For the text-containing cell, return its midpoint in (X, Y) coordinate format. 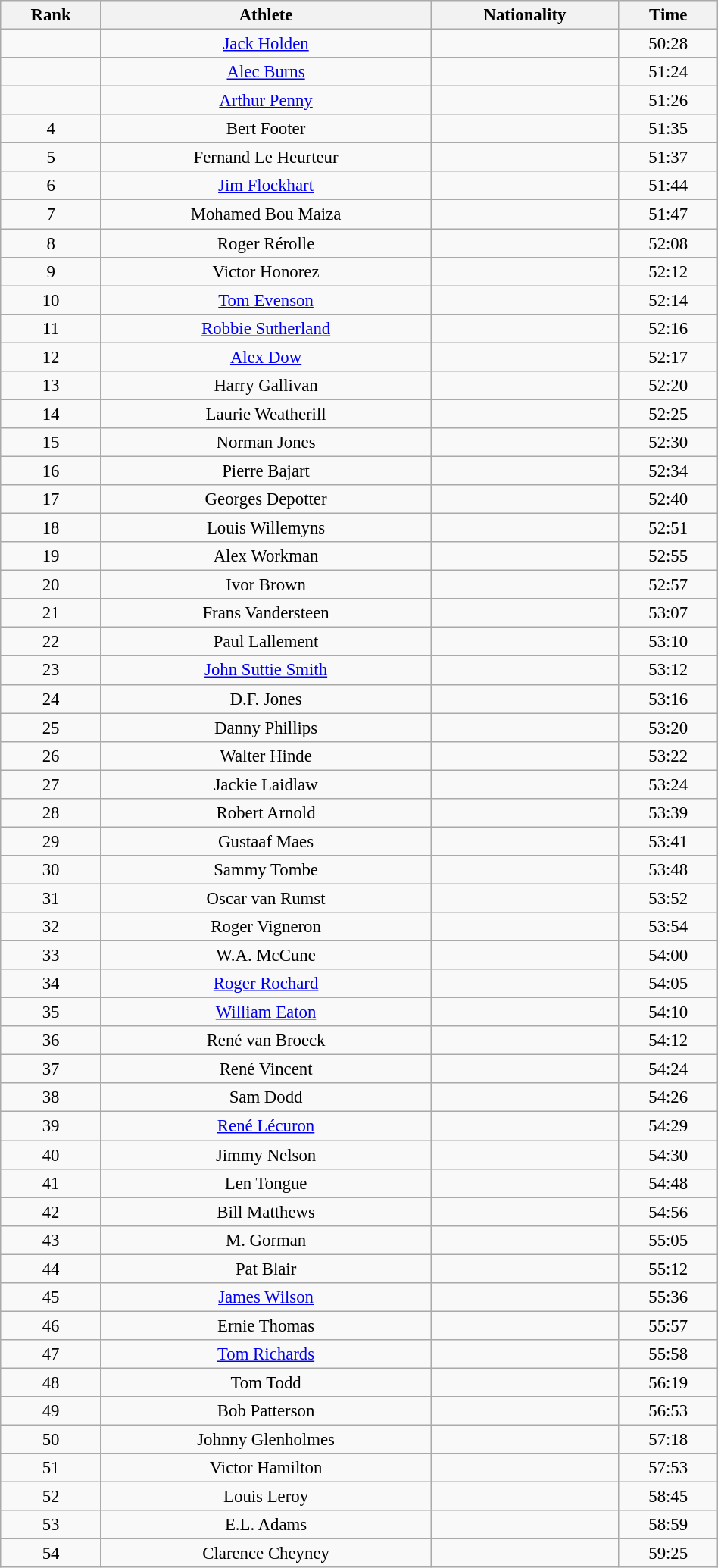
52:17 (668, 357)
Roger Vigneron (265, 927)
52:16 (668, 328)
Robbie Sutherland (265, 328)
56:19 (668, 1382)
52:30 (668, 443)
Frans Vandersteen (265, 613)
Georges Depotter (265, 499)
Jim Flockhart (265, 186)
Norman Jones (265, 443)
31 (52, 898)
52:51 (668, 528)
19 (52, 556)
Tom Todd (265, 1382)
55:36 (668, 1297)
53:12 (668, 671)
53:10 (668, 642)
8 (52, 243)
René Vincent (265, 1069)
36 (52, 1041)
Louis Leroy (265, 1497)
Jimmy Nelson (265, 1155)
D.F. Jones (265, 699)
46 (52, 1325)
51:24 (668, 72)
René Lécuron (265, 1126)
Roger Rérolle (265, 243)
55:58 (668, 1354)
41 (52, 1183)
52:14 (668, 300)
12 (52, 357)
Danny Phillips (265, 728)
53:39 (668, 813)
52:55 (668, 556)
Bill Matthews (265, 1212)
20 (52, 585)
51:44 (668, 186)
Sam Dodd (265, 1098)
53:24 (668, 784)
52:20 (668, 386)
51:35 (668, 129)
52:08 (668, 243)
53:52 (668, 898)
39 (52, 1126)
53:48 (668, 870)
43 (52, 1240)
54:24 (668, 1069)
Ivor Brown (265, 585)
Pierre Bajart (265, 471)
Roger Rochard (265, 984)
53:16 (668, 699)
51:26 (668, 101)
53:22 (668, 756)
15 (52, 443)
54:26 (668, 1098)
Oscar van Rumst (265, 898)
Gustaaf Maes (265, 841)
Robert Arnold (265, 813)
Walter Hinde (265, 756)
5 (52, 158)
Bert Footer (265, 129)
58:59 (668, 1525)
40 (52, 1155)
14 (52, 414)
M. Gorman (265, 1240)
Tom Richards (265, 1354)
Johnny Glenholmes (265, 1440)
42 (52, 1212)
55:05 (668, 1240)
52:57 (668, 585)
Laurie Weatherill (265, 414)
50:28 (668, 44)
27 (52, 784)
51:47 (668, 214)
Bob Patterson (265, 1411)
23 (52, 671)
Alex Workman (265, 556)
54:56 (668, 1212)
John Suttie Smith (265, 671)
Fernand Le Heurteur (265, 158)
54:10 (668, 1012)
Alex Dow (265, 357)
Tom Evenson (265, 300)
Len Tongue (265, 1183)
57:53 (668, 1468)
Louis Willemyns (265, 528)
50 (52, 1440)
W.A. McCune (265, 956)
57:18 (668, 1440)
52 (52, 1497)
Victor Honorez (265, 271)
51 (52, 1468)
54:05 (668, 984)
28 (52, 813)
24 (52, 699)
Nationality (525, 15)
53:07 (668, 613)
49 (52, 1411)
4 (52, 129)
Rank (52, 15)
54 (52, 1554)
54:30 (668, 1155)
18 (52, 528)
58:45 (668, 1497)
35 (52, 1012)
22 (52, 642)
48 (52, 1382)
52:12 (668, 271)
Time (668, 15)
59:25 (668, 1554)
26 (52, 756)
René van Broeck (265, 1041)
Pat Blair (265, 1269)
29 (52, 841)
45 (52, 1297)
44 (52, 1269)
Paul Lallement (265, 642)
25 (52, 728)
Victor Hamilton (265, 1468)
Jack Holden (265, 44)
52:40 (668, 499)
52:25 (668, 414)
7 (52, 214)
54:48 (668, 1183)
Harry Gallivan (265, 386)
52:34 (668, 471)
Sammy Tombe (265, 870)
51:37 (668, 158)
55:57 (668, 1325)
13 (52, 386)
54:00 (668, 956)
Ernie Thomas (265, 1325)
Alec Burns (265, 72)
E.L. Adams (265, 1525)
34 (52, 984)
9 (52, 271)
37 (52, 1069)
William Eaton (265, 1012)
53:54 (668, 927)
38 (52, 1098)
55:12 (668, 1269)
54:29 (668, 1126)
Mohamed Bou Maiza (265, 214)
16 (52, 471)
33 (52, 956)
11 (52, 328)
Arthur Penny (265, 101)
Athlete (265, 15)
6 (52, 186)
47 (52, 1354)
21 (52, 613)
Clarence Cheyney (265, 1554)
32 (52, 927)
Jackie Laidlaw (265, 784)
56:53 (668, 1411)
10 (52, 300)
30 (52, 870)
17 (52, 499)
54:12 (668, 1041)
53 (52, 1525)
53:20 (668, 728)
James Wilson (265, 1297)
53:41 (668, 841)
